For the text-containing cell, return its midpoint in (x, y) coordinate format. 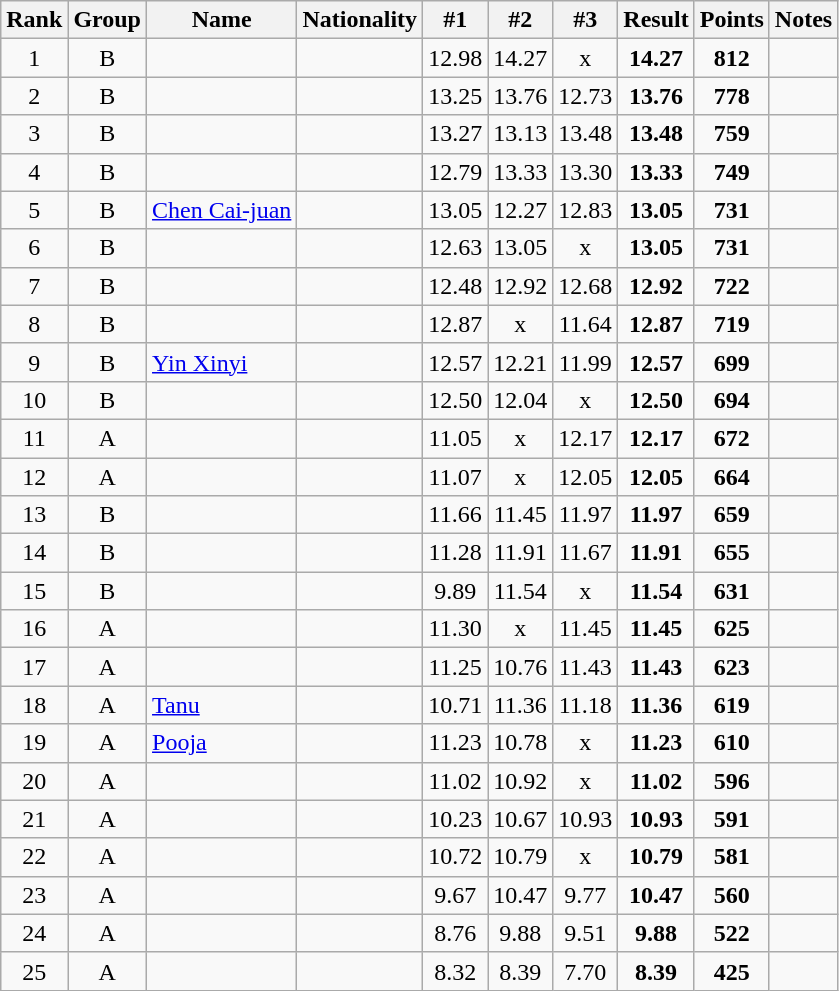
16 (34, 629)
13 (34, 515)
Tanu (222, 705)
13.13 (520, 134)
18 (34, 705)
11.30 (456, 629)
13.30 (586, 172)
6 (34, 248)
19 (34, 743)
Notes (803, 20)
Pooja (222, 743)
14 (34, 553)
11.05 (456, 438)
694 (732, 400)
11.25 (456, 667)
9.77 (586, 895)
22 (34, 857)
12.68 (586, 286)
Result (656, 20)
9.67 (456, 895)
Rank (34, 20)
522 (732, 933)
10.92 (520, 781)
9 (34, 362)
759 (732, 134)
Nationality (360, 20)
11.07 (456, 477)
11.99 (586, 362)
655 (732, 553)
10.23 (456, 819)
8.32 (456, 971)
25 (34, 971)
Chen Cai-juan (222, 210)
10.78 (520, 743)
12.04 (520, 400)
623 (732, 667)
12.83 (586, 210)
672 (732, 438)
10.67 (520, 819)
21 (34, 819)
2 (34, 96)
11.66 (456, 515)
812 (732, 58)
7 (34, 286)
631 (732, 591)
619 (732, 705)
8.76 (456, 933)
581 (732, 857)
9.89 (456, 591)
7.70 (586, 971)
Yin Xinyi (222, 362)
12.27 (520, 210)
9.51 (586, 933)
13.27 (456, 134)
17 (34, 667)
#1 (456, 20)
722 (732, 286)
20 (34, 781)
11.67 (586, 553)
610 (732, 743)
Points (732, 20)
11.18 (586, 705)
3 (34, 134)
11.64 (586, 324)
11.28 (456, 553)
8 (34, 324)
778 (732, 96)
10 (34, 400)
591 (732, 819)
625 (732, 629)
4 (34, 172)
15 (34, 591)
24 (34, 933)
425 (732, 971)
10.76 (520, 667)
23 (34, 895)
719 (732, 324)
659 (732, 515)
13.25 (456, 96)
10.72 (456, 857)
12.79 (456, 172)
Group (108, 20)
#3 (586, 20)
12.73 (586, 96)
12.98 (456, 58)
12.21 (520, 362)
12 (34, 477)
699 (732, 362)
596 (732, 781)
#2 (520, 20)
749 (732, 172)
10.71 (456, 705)
12.63 (456, 248)
Name (222, 20)
664 (732, 477)
560 (732, 895)
12.48 (456, 286)
11 (34, 438)
5 (34, 210)
1 (34, 58)
